Find where the given text appears and provide that cell's center as [X, Y] coordinate. 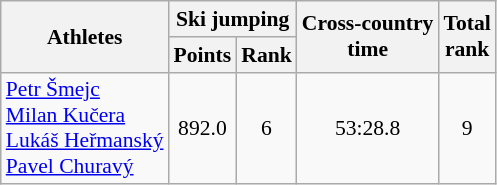
53:28.8 [368, 128]
Athletes [85, 36]
Petr ŠmejcMilan KučeraLukáš HeřmanskýPavel Churavý [85, 128]
6 [266, 128]
Total rank [466, 36]
Cross-country time [368, 36]
Ski jumping [233, 19]
Rank [266, 55]
9 [466, 128]
892.0 [203, 128]
Points [203, 55]
